Find where the given text appears and provide that cell's center as (x, y) coordinate. 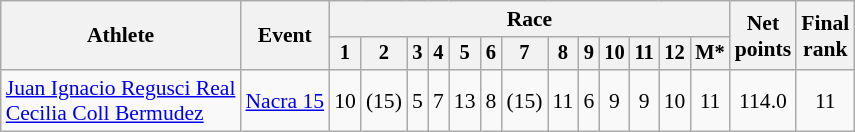
Netpoints (764, 36)
Athlete (121, 36)
13 (465, 100)
Final rank (825, 36)
2 (384, 54)
Nacra 15 (284, 100)
M* (710, 54)
3 (418, 54)
4 (438, 54)
Juan Ignacio Regusci RealCecilia Coll Bermudez (121, 100)
Race (530, 19)
12 (675, 54)
1 (345, 54)
Event (284, 36)
114.0 (764, 100)
